Capture the cell that displays the provided text and extract its [x, y] central coordinate. 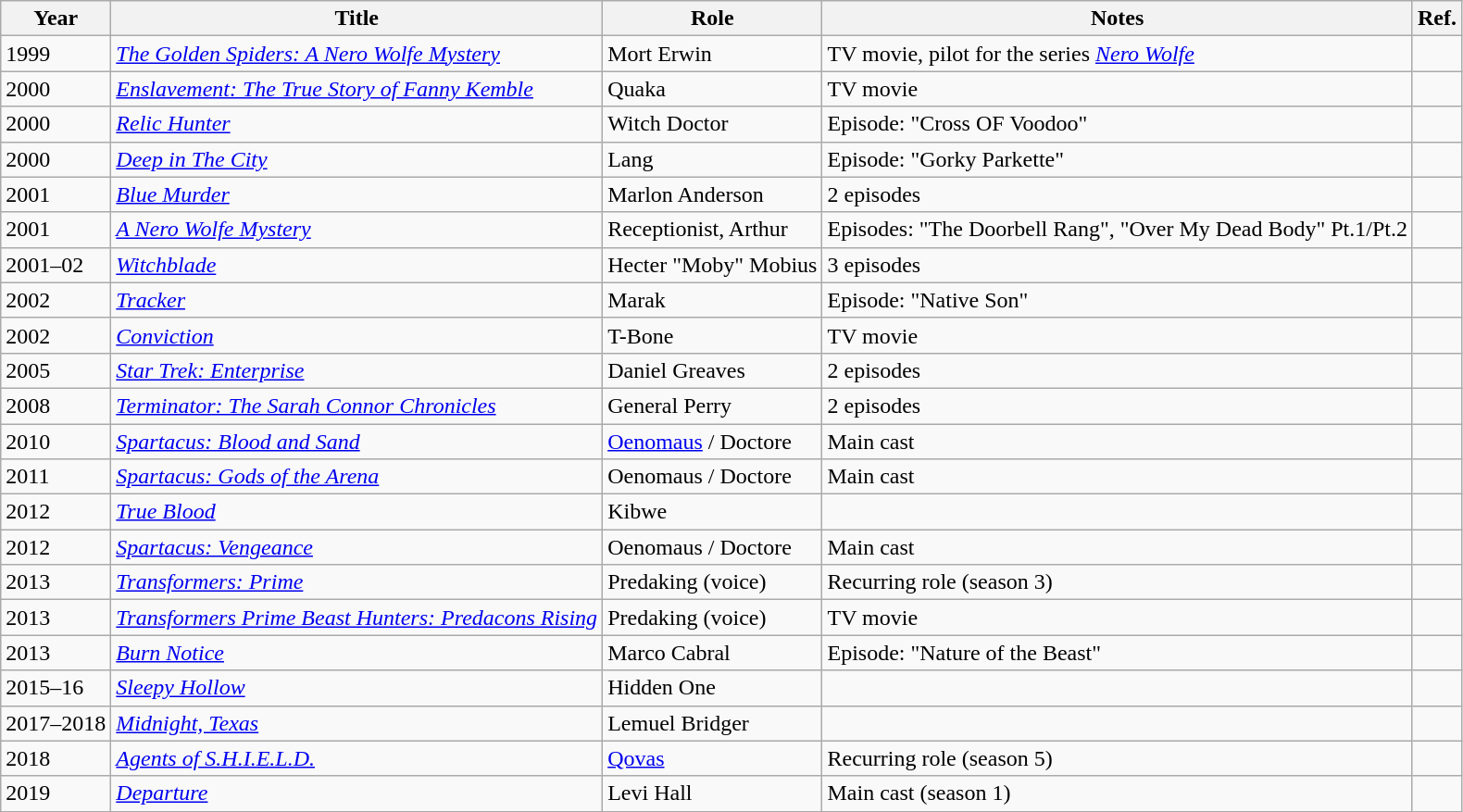
Qovas [713, 758]
Spartacus: Vengeance [357, 547]
Ref. [1437, 19]
Terminator: The Sarah Connor Chronicles [357, 406]
Midnight, Texas [357, 723]
3 episodes [1118, 265]
Episode: "Cross OF Voodoo" [1118, 124]
Year [56, 19]
Spartacus: Blood and Sand [357, 442]
Tracker [357, 300]
Agents of S.H.I.E.L.D. [357, 758]
Episodes: "The Doorbell Rang", "Over My Dead Body" Pt.1/Pt.2 [1118, 230]
Title [357, 19]
TV movie, pilot for the series Nero Wolfe [1118, 54]
Lang [713, 159]
Relic Hunter [357, 124]
2010 [56, 442]
Levi Hall [713, 793]
Kibwe [713, 512]
2005 [56, 370]
Marco Cabral [713, 653]
T-Bone [713, 335]
Deep in The City [357, 159]
A Nero Wolfe Mystery [357, 230]
1999 [56, 54]
The Golden Spiders: A Nero Wolfe Mystery [357, 54]
Spartacus: Gods of the Arena [357, 477]
Episode: "Native Son" [1118, 300]
Daniel Greaves [713, 370]
Marak [713, 300]
Transformers Prime Beast Hunters: Predacons Rising [357, 618]
Blue Murder [357, 194]
2019 [56, 793]
Quaka [713, 89]
Receptionist, Arthur [713, 230]
Role [713, 19]
Transformers: Prime [357, 582]
Hidden One [713, 688]
Burn Notice [357, 653]
Recurring role (season 3) [1118, 582]
2018 [56, 758]
Episode: "Gorky Parkette" [1118, 159]
True Blood [357, 512]
Witchblade [357, 265]
Sleepy Hollow [357, 688]
Lemuel Bridger [713, 723]
Recurring role (season 5) [1118, 758]
2001–02 [56, 265]
Enslavement: The True Story of Fanny Kemble [357, 89]
2008 [56, 406]
2015–16 [56, 688]
2011 [56, 477]
General Perry [713, 406]
Departure [357, 793]
Hecter "Moby" Mobius [713, 265]
Star Trek: Enterprise [357, 370]
Episode: "Nature of the Beast" [1118, 653]
Marlon Anderson [713, 194]
Main cast (season 1) [1118, 793]
Witch Doctor [713, 124]
2017–2018 [56, 723]
Mort Erwin [713, 54]
Notes [1118, 19]
Conviction [357, 335]
